For the text-containing cell, return its midpoint in (X, Y) coordinate format. 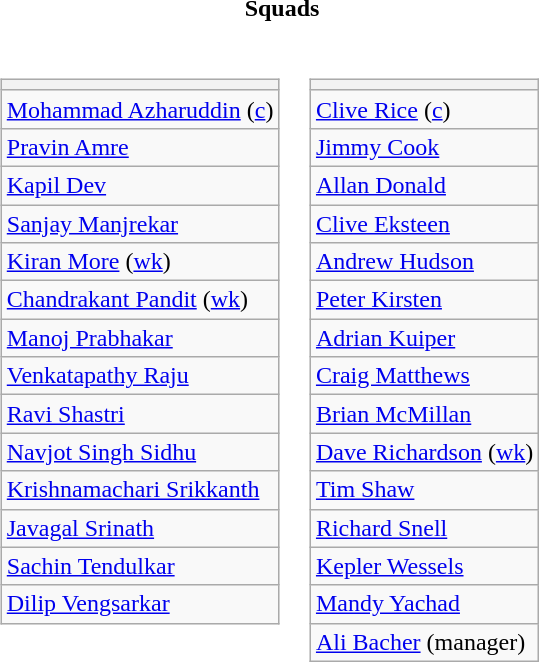
Ravi Shastri (140, 414)
Kapil Dev (140, 185)
Jimmy Cook (424, 147)
Adrian Kuiper (424, 338)
Pravin Amre (140, 147)
Brian McMillan (424, 414)
Navjot Singh Sidhu (140, 452)
Clive Rice (c) (424, 109)
Peter Kirsten (424, 300)
Craig Matthews (424, 376)
Richard Snell (424, 528)
Chandrakant Pandit (wk) (140, 300)
Ali Bacher (manager) (424, 642)
Krishnamachari Srikkanth (140, 490)
Sanjay Manjrekar (140, 223)
Allan Donald (424, 185)
Dilip Vengsarkar (140, 604)
Manoj Prabhakar (140, 338)
Clive Eksteen (424, 223)
Kiran More (wk) (140, 262)
Sachin Tendulkar (140, 566)
Mandy Yachad (424, 604)
Andrew Hudson (424, 262)
Tim Shaw (424, 490)
Dave Richardson (wk) (424, 452)
Kepler Wessels (424, 566)
Venkatapathy Raju (140, 376)
Javagal Srinath (140, 528)
Mohammad Azharuddin (c) (140, 109)
